Determine the (X, Y) coordinate at the center of the cell enclosing the given text.  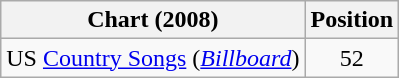
Position (352, 20)
US Country Songs (Billboard) (153, 58)
Chart (2008) (153, 20)
52 (352, 58)
